Scan for the cell matching the given text and deliver its [X, Y] coordinate at center. 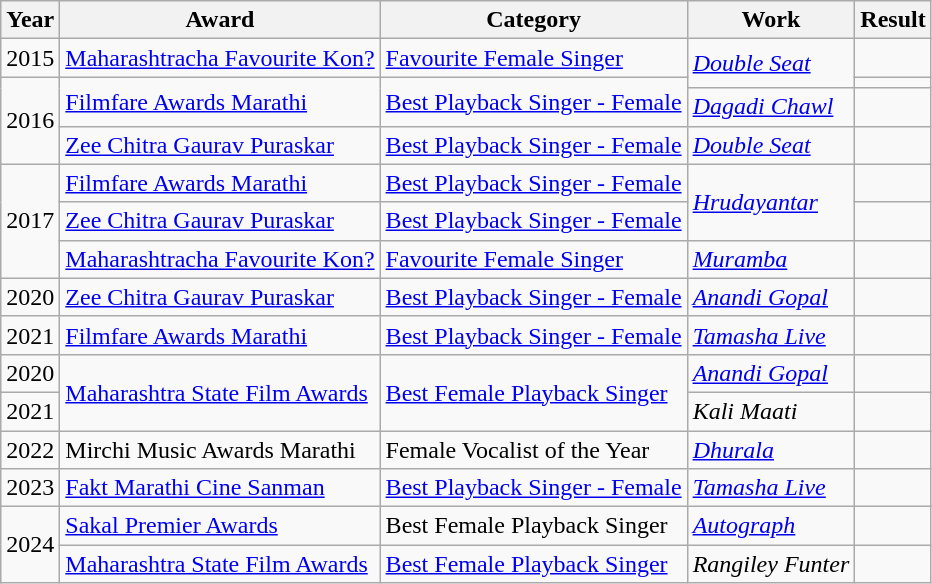
2017 [30, 221]
2015 [30, 58]
Muramba [771, 259]
Kali Maati [771, 411]
Work [771, 20]
2024 [30, 545]
2022 [30, 449]
Hrudayantar [771, 202]
Autograph [771, 526]
Rangiley Funter [771, 564]
Dhurala [771, 449]
Category [534, 20]
Year [30, 20]
Result [893, 20]
Award [220, 20]
2016 [30, 120]
Mirchi Music Awards Marathi [220, 449]
Dagadi Chawl [771, 107]
Sakal Premier Awards [220, 526]
Female Vocalist of the Year [534, 449]
Fakt Marathi Cine Sanman [220, 488]
2023 [30, 488]
